Provide the (x, y) coordinate of the cell's center where the given text is located.  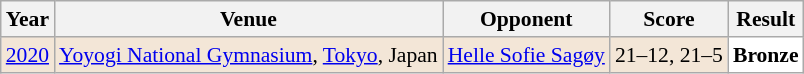
Venue (248, 19)
Yoyogi National Gymnasium, Tokyo, Japan (248, 55)
Score (669, 19)
21–12, 21–5 (669, 55)
Helle Sofie Sagøy (526, 55)
2020 (28, 55)
Year (28, 19)
Opponent (526, 19)
Result (766, 19)
Bronze (766, 55)
